Determine the (X, Y) coordinate at the center of the cell enclosing the given text.  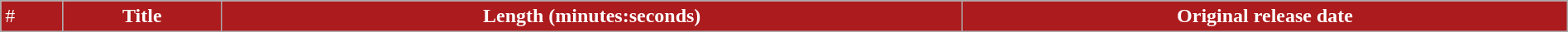
Original release date (1265, 16)
Length (minutes:seconds) (592, 16)
Title (142, 16)
# (31, 16)
